Return [x, y] of the center of cell containing provided text 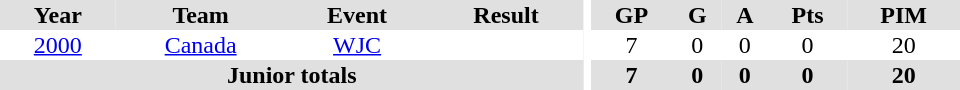
Junior totals [292, 75]
Event [358, 15]
WJC [358, 45]
PIM [904, 15]
Canada [201, 45]
GP [631, 15]
Year [58, 15]
Team [201, 15]
Pts [808, 15]
2000 [58, 45]
G [698, 15]
A [745, 15]
Result [506, 15]
